Locate the cell with the specified text and output its [X, Y] center coordinate. 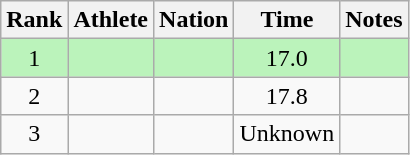
Notes [374, 20]
17.0 [287, 58]
Athlete [111, 20]
Time [287, 20]
Nation [194, 20]
Rank [34, 20]
Unknown [287, 134]
1 [34, 58]
17.8 [287, 96]
2 [34, 96]
3 [34, 134]
